Detect which cell encompasses the target text, then output its (X, Y) center coordinate. 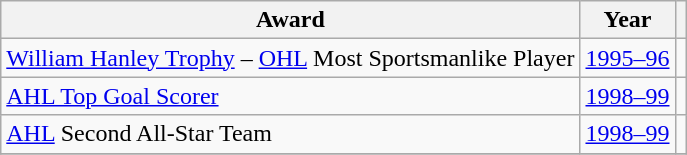
Year (628, 20)
William Hanley Trophy – OHL Most Sportsmanlike Player (290, 58)
Award (290, 20)
AHL Top Goal Scorer (290, 96)
1995–96 (628, 58)
AHL Second All-Star Team (290, 134)
